Extract the (X, Y) coordinate from the center of the cell holding the provided text.  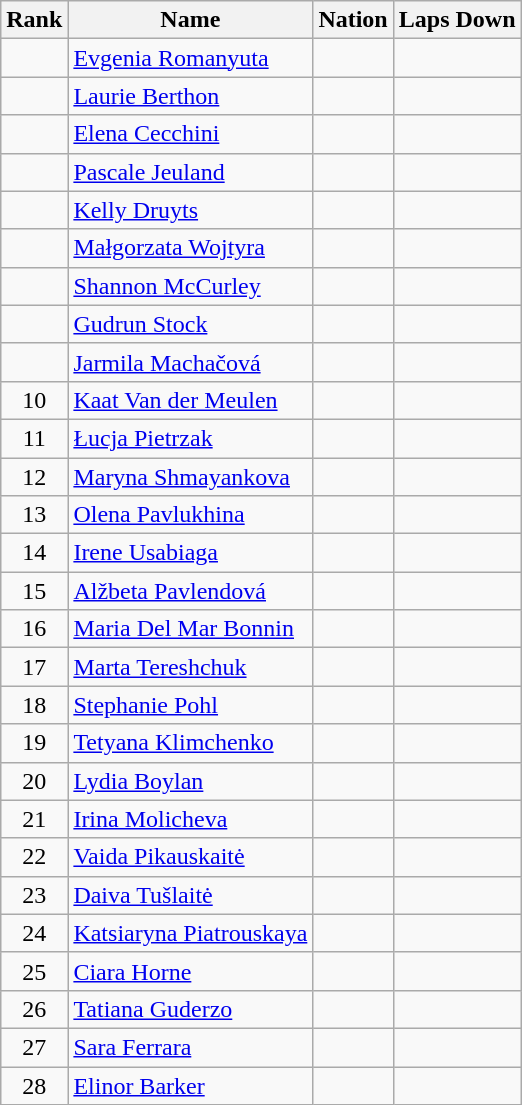
Irina Molicheva (190, 819)
11 (34, 438)
12 (34, 477)
14 (34, 553)
Laps Down (457, 20)
Vaida Pikauskaitė (190, 857)
16 (34, 629)
26 (34, 1009)
Rank (34, 20)
Laurie Berthon (190, 96)
Łucja Pietrzak (190, 438)
Marta Tereshchuk (190, 667)
Ciara Horne (190, 971)
Daiva Tušlaitė (190, 895)
21 (34, 819)
Elena Cecchini (190, 134)
22 (34, 857)
Tetyana Klimchenko (190, 743)
15 (34, 591)
25 (34, 971)
Tatiana Guderzo (190, 1009)
18 (34, 705)
19 (34, 743)
Kelly Druyts (190, 210)
Maryna Shmayankova (190, 477)
Name (190, 20)
Sara Ferrara (190, 1047)
Shannon McCurley (190, 286)
Katsiaryna Piatrouskaya (190, 933)
Nation (353, 20)
Jarmila Machačová (190, 362)
Małgorzata Wojtyra (190, 248)
Alžbeta Pavlendová (190, 591)
23 (34, 895)
Kaat Van der Meulen (190, 400)
24 (34, 933)
Pascale Jeuland (190, 172)
Olena Pavlukhina (190, 515)
17 (34, 667)
Evgenia Romanyuta (190, 58)
Lydia Boylan (190, 781)
20 (34, 781)
28 (34, 1085)
Stephanie Pohl (190, 705)
13 (34, 515)
Gudrun Stock (190, 324)
10 (34, 400)
27 (34, 1047)
Irene Usabiaga (190, 553)
Maria Del Mar Bonnin (190, 629)
Elinor Barker (190, 1085)
